Return [X, Y] of the center of cell containing provided text 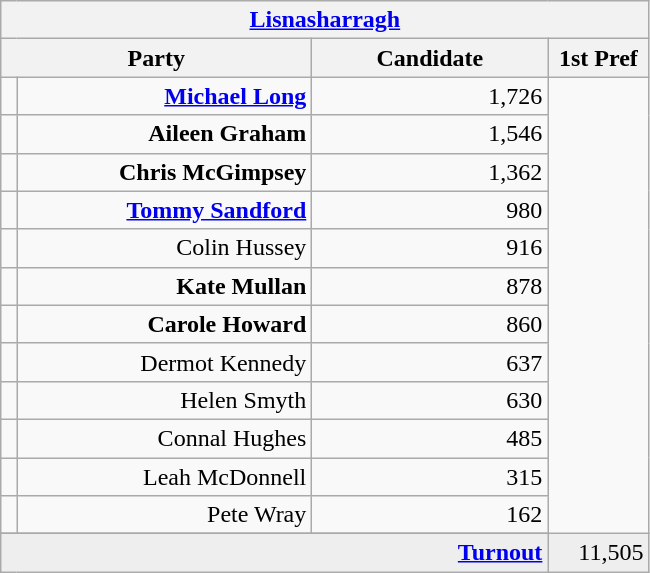
878 [430, 286]
Colin Hussey [164, 248]
Candidate [430, 58]
1,362 [430, 172]
630 [430, 400]
162 [430, 515]
Chris McGimpsey [164, 172]
485 [430, 438]
980 [430, 210]
Dermot Kennedy [164, 362]
Pete Wray [164, 515]
Tommy Sandford [164, 210]
Carole Howard [164, 324]
315 [430, 477]
Helen Smyth [164, 400]
Connal Hughes [164, 438]
860 [430, 324]
916 [430, 248]
Lisnasharragh [325, 20]
Aileen Graham [164, 134]
11,505 [598, 553]
Kate Mullan [164, 286]
Turnout [274, 553]
Party [156, 58]
1st Pref [598, 58]
Leah McDonnell [164, 477]
1,726 [430, 96]
637 [430, 362]
Michael Long [164, 96]
1,546 [430, 134]
